Output the (x, y) coordinate of the center of the cell containing the given text.  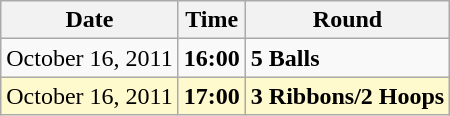
5 Balls (347, 58)
17:00 (212, 96)
Round (347, 20)
3 Ribbons/2 Hoops (347, 96)
16:00 (212, 58)
Time (212, 20)
Date (90, 20)
